Find where the given text appears and provide that cell's center as (x, y) coordinate. 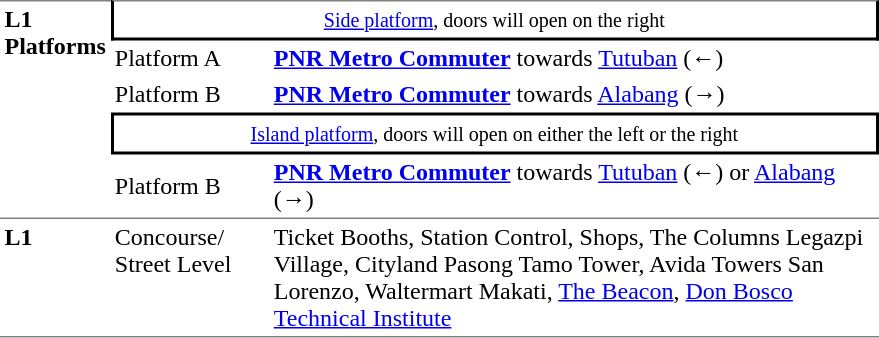
PNR Metro Commuter towards Alabang (→) (574, 94)
Concourse/Street Level (190, 278)
L1 (55, 278)
Platform A (190, 58)
L1Platforms (55, 110)
PNR Metro Commuter towards Tutuban (←) (574, 58)
PNR Metro Commuter towards Tutuban (←) or Alabang (→) (574, 186)
Island platform, doors will open on either the left or the right (494, 133)
Side platform, doors will open on the right (494, 20)
